From the cell containing the given text, extract its center point as (x, y) coordinate. 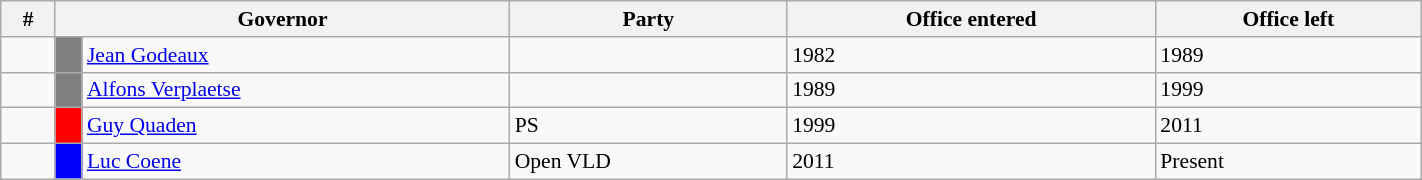
Alfons Verplaetse (296, 90)
Jean Godeaux (296, 55)
Luc Coene (296, 162)
1982 (971, 55)
Guy Quaden (296, 126)
Office entered (971, 19)
Office left (1288, 19)
Present (1288, 162)
# (28, 19)
Governor (282, 19)
PS (649, 126)
Open VLD (649, 162)
Party (649, 19)
